Locate the cell with the specified text and output its (X, Y) center coordinate. 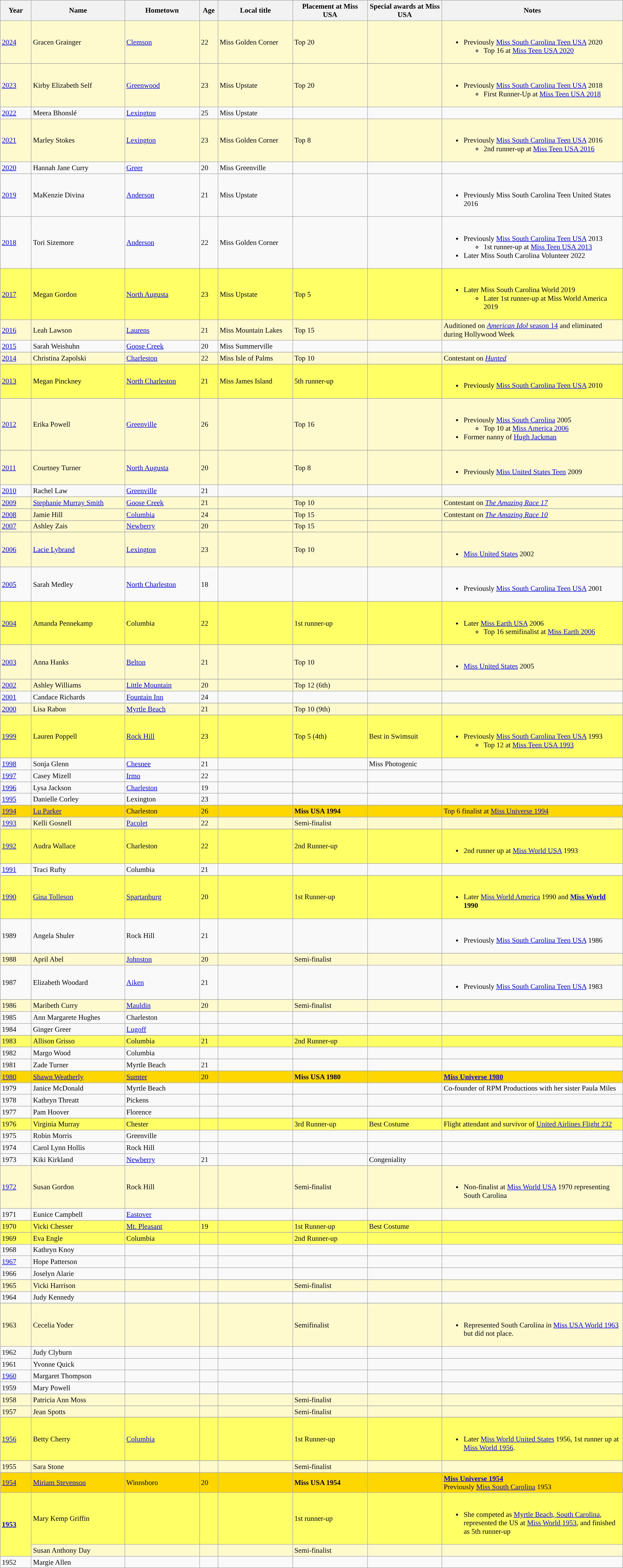
1963 (16, 1325)
Pam Hoover (78, 1112)
Angela Shuler (78, 936)
Eva Engle (78, 1238)
1988 (16, 959)
Winnsboro (162, 1483)
1956 (16, 1439)
1966 (16, 1274)
Megan Pinckney (78, 381)
Virginia Murray (78, 1124)
Name (78, 11)
Sarah Weishuhn (78, 346)
Shawn Weatherly (78, 1077)
1989 (16, 936)
2001 (16, 697)
1973 (16, 1160)
Contestant on The Amazing Race 10 (532, 515)
Local title (255, 11)
1990 (16, 897)
1959 (16, 1388)
2022 (16, 113)
Kirby Elizabeth Self (78, 85)
Amanda Pennekamp (78, 623)
Johnston (162, 959)
Top 12 (6th) (330, 685)
Miss USA 1980 (330, 1077)
Yvonne Quick (78, 1364)
Irmo (162, 776)
2021 (16, 140)
Susan Gordon (78, 1187)
1969 (16, 1238)
Maribeth Curry (78, 1006)
Mary Powell (78, 1388)
Sumter (162, 1077)
Hope Patterson (78, 1262)
Previously Miss South Carolina Teen USA 20162nd runner-up at Miss Teen USA 2016 (532, 140)
1957 (16, 1412)
Ginger Greer (78, 1029)
2019 (16, 195)
1978 (16, 1100)
Joselyn Alarie (78, 1274)
2nd runner up at Miss World USA 1993 (532, 846)
Sonja Glenn (78, 764)
1958 (16, 1400)
1971 (16, 1215)
1955 (16, 1467)
2003 (16, 662)
Special awards at Miss USA (405, 11)
Top 10 (9th) (330, 709)
Chesnee (162, 764)
Hannah Jane Curry (78, 168)
2004 (16, 623)
Meera Bhonslé (78, 113)
Miss Photogenic (405, 764)
Previously Miss South Carolina Teen USA 1993Top 12 at Miss Teen USA 1993 (532, 737)
Miss Mountain Lakes (255, 330)
Previously Miss South Carolina Teen USA 2020Top 16 at Miss Teen USA 2020 (532, 42)
Jamie Hill (78, 515)
Mary Kemp Griffin (78, 1518)
1987 (16, 983)
Pacolet (162, 823)
Kelli Gosnell (78, 823)
Contestant on The Amazing Race 17 (532, 503)
Miss USA 1954 (330, 1483)
Cecelia Yoder (78, 1325)
Greer (162, 168)
Christina Zapolski (78, 358)
1982 (16, 1053)
Lauren Poppell (78, 737)
2000 (16, 709)
Kathryn Threatt (78, 1100)
1995 (16, 799)
Sara Stone (78, 1467)
1983 (16, 1041)
Eunice Campbell (78, 1215)
Greenwood (162, 85)
Clemson (162, 42)
Miss Summerville (255, 346)
2018 (16, 243)
1960 (16, 1376)
Non-finalist at Miss World USA 1970 representing South Carolina (532, 1187)
Megan Gordon (78, 294)
Judy Clyburn (78, 1352)
Florence (162, 1112)
Mt. Pleasant (162, 1226)
Gina Tolleson (78, 897)
1996 (16, 788)
2020 (16, 168)
Placement at Miss USA (330, 11)
1984 (16, 1029)
Semifinalist (330, 1325)
2010 (16, 491)
Lacie Lybrand (78, 550)
Robin Morris (78, 1136)
1993 (16, 823)
Previously Miss South Carolina Teen United States 2016 (532, 195)
1998 (16, 764)
1991 (16, 870)
Spartanburg (162, 897)
Previously Miss United States Teen 2009 (532, 468)
Flight attendant and survivor of United Airlines Flight 232 (532, 1124)
Vicki Chesser (78, 1226)
1961 (16, 1364)
Lysa Jackson (78, 788)
1953 (16, 1524)
1968 (16, 1250)
Ashley Williams (78, 685)
Represented South Carolina in Miss USA World 1963 but did not place. (532, 1325)
Traci Rufty (78, 870)
Carol Lynn Hollis (78, 1148)
Previously Miss South Carolina Teen USA 2001 (532, 584)
1976 (16, 1124)
Erika Powell (78, 425)
2015 (16, 346)
2005 (16, 584)
Patricia Ann Moss (78, 1400)
Congeniality (405, 1160)
Age (209, 11)
Stephanie Murray Smith (78, 503)
Pickens (162, 1100)
Margaret Thompson (78, 1376)
Auditioned on American Idol season 14 and eliminated during Hollywood Week (532, 330)
Lu Parker (78, 811)
2012 (16, 425)
Miss USA 1994 (330, 811)
Kiki Kirkland (78, 1160)
Jean Spotts (78, 1412)
Top 5 (4th) (330, 737)
Previously Miss South Carolina Teen USA 2018First Runner-Up at Miss Teen USA 2018 (532, 85)
Later Miss World United States 1956, 1st runner up at Miss World 1956. (532, 1439)
Previously Miss South Carolina Teen USA 20131st runner-up at Miss Teen USA 2013Later Miss South Carolina Volunteer 2022 (532, 243)
25 (209, 113)
Aiken (162, 983)
Fountain Inn (162, 697)
Top 6 finalist at Miss Universe 1994 (532, 811)
Previously Miss South Carolina Teen USA 1983 (532, 983)
Eastover (162, 1215)
2006 (16, 550)
Hometown (162, 11)
Previously Miss South Carolina 2005Top 10 at Miss America 2006Former nanny of Hugh Jackman (532, 425)
2024 (16, 42)
1994 (16, 811)
Top 5 (330, 294)
Top 16 (330, 425)
Previously Miss South Carolina Teen USA 2010 (532, 381)
Belton (162, 662)
Janice McDonald (78, 1089)
She competed as Myrtle Beach, South Carolina, represented the US at Miss World 1953, and finished as 5th runner-up (532, 1518)
1979 (16, 1089)
Miss United States 2002 (532, 550)
Gracen Grainger (78, 42)
Candace Richards (78, 697)
1970 (16, 1226)
Previously Miss South Carolina Teen USA 1986 (532, 936)
2017 (16, 294)
2013 (16, 381)
Allison Grisso (78, 1041)
1967 (16, 1262)
Ann Margarete Hughes (78, 1018)
Laurens (162, 330)
Later Miss World America 1990 and Miss World 1990 (532, 897)
Notes (532, 11)
Judy Kennedy (78, 1298)
2009 (16, 503)
Miss Isle of Palms (255, 358)
Later Miss South Carolina World 2019Later 1st runner-up at Miss World America 2019 (532, 294)
2002 (16, 685)
Zade Turner (78, 1065)
2016 (16, 330)
Co-founder of RPM Productions with her sister Paula Miles (532, 1089)
1962 (16, 1352)
Lisa Rabon (78, 709)
Betty Cherry (78, 1439)
Little Mountain (162, 685)
1974 (16, 1148)
Later Miss Earth USA 2006Top 16 semifinalist at Miss Earth 2006 (532, 623)
Tori Sizemore (78, 243)
Miss Greenville (255, 168)
2023 (16, 85)
1999 (16, 737)
Courtney Turner (78, 468)
5th runner-up (330, 381)
18 (209, 584)
Danielle Corley (78, 799)
Miriam Stevenson (78, 1483)
Margo Wood (78, 1053)
1975 (16, 1136)
Mauldin (162, 1006)
Miss Universe 1980 (532, 1077)
1997 (16, 776)
2008 (16, 515)
1954 (16, 1483)
Miss James Island (255, 381)
April Abel (78, 959)
Ashley Zais (78, 526)
Leah Lawson (78, 330)
Sarah Medley (78, 584)
1985 (16, 1018)
Miss United States 2005 (532, 662)
Anna Hanks (78, 662)
Rachel Law (78, 491)
Chester (162, 1124)
2011 (16, 468)
Audra Wallace (78, 846)
Miss Universe 1954Previously Miss South Carolina 1953 (532, 1483)
Contestant on Hunted (532, 358)
Year (16, 11)
Vicki Harrison (78, 1286)
Lugoff (162, 1029)
Casey Mizell (78, 776)
1992 (16, 846)
Susan Anthony Day (78, 1550)
1965 (16, 1286)
Kathryn Knoy (78, 1250)
2014 (16, 358)
1986 (16, 1006)
3rd Runner-up (330, 1124)
2007 (16, 526)
1980 (16, 1077)
MaKenzie Divina (78, 195)
Marley Stokes (78, 140)
1981 (16, 1065)
1964 (16, 1298)
Best in Swimsuit (405, 737)
Elizabeth Woodard (78, 983)
1977 (16, 1112)
1972 (16, 1187)
